Pinpoint the cell where the given text exists, returning its (x, y) midpoint coordinate. 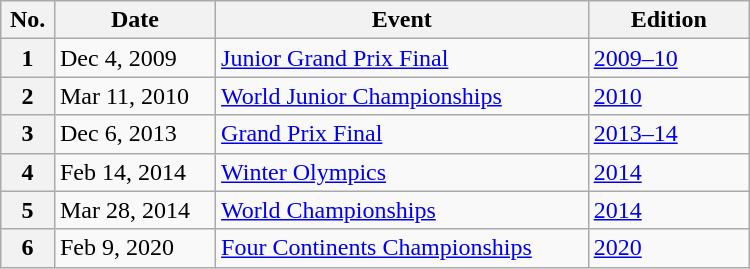
2020 (668, 248)
2010 (668, 96)
6 (28, 248)
World Junior Championships (402, 96)
Dec 6, 2013 (134, 134)
2013–14 (668, 134)
World Championships (402, 210)
Grand Prix Final (402, 134)
5 (28, 210)
1 (28, 58)
Feb 14, 2014 (134, 172)
Feb 9, 2020 (134, 248)
Junior Grand Prix Final (402, 58)
Dec 4, 2009 (134, 58)
Event (402, 20)
Date (134, 20)
Mar 11, 2010 (134, 96)
4 (28, 172)
No. (28, 20)
2009–10 (668, 58)
Mar 28, 2014 (134, 210)
Four Continents Championships (402, 248)
3 (28, 134)
2 (28, 96)
Winter Olympics (402, 172)
Edition (668, 20)
